Return the (x, y) coordinate for the center point of the cell that contains the specified text.  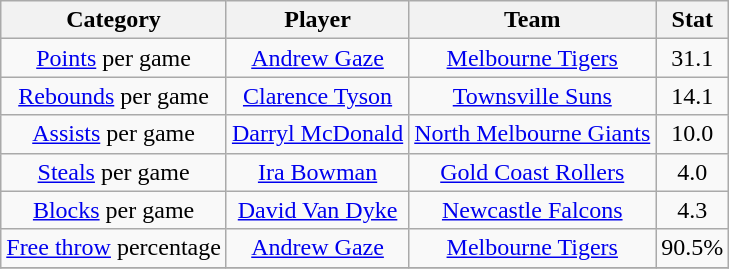
14.1 (692, 96)
4.0 (692, 172)
David Van Dyke (317, 210)
Team (532, 20)
Points per game (114, 58)
Clarence Tyson (317, 96)
Darryl McDonald (317, 134)
31.1 (692, 58)
Steals per game (114, 172)
4.3 (692, 210)
Category (114, 20)
Player (317, 20)
90.5% (692, 248)
Townsville Suns (532, 96)
Ira Bowman (317, 172)
Stat (692, 20)
Newcastle Falcons (532, 210)
Gold Coast Rollers (532, 172)
Free throw percentage (114, 248)
Rebounds per game (114, 96)
North Melbourne Giants (532, 134)
10.0 (692, 134)
Assists per game (114, 134)
Blocks per game (114, 210)
